Determine the (X, Y) coordinate at the center of the cell enclosing the given text.  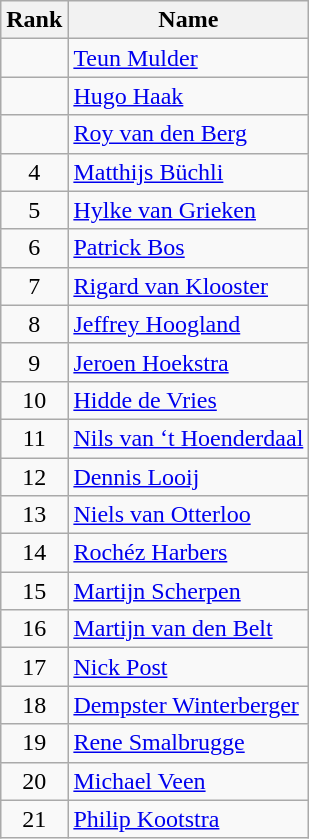
12 (34, 477)
Teun Mulder (188, 58)
21 (34, 819)
20 (34, 781)
10 (34, 400)
15 (34, 591)
Name (188, 20)
Matthijs Büchli (188, 172)
16 (34, 629)
Martijn van den Belt (188, 629)
7 (34, 286)
13 (34, 515)
Dennis Looij (188, 477)
Niels van Otterloo (188, 515)
Rigard van Klooster (188, 286)
4 (34, 172)
Rochéz Harbers (188, 553)
Michael Veen (188, 781)
Martijn Scherpen (188, 591)
Nils van ‘t Hoenderdaal (188, 438)
8 (34, 324)
9 (34, 362)
Patrick Bos (188, 248)
Dempster Winterberger (188, 705)
Philip Kootstra (188, 819)
Rank (34, 20)
Hylke van Grieken (188, 210)
14 (34, 553)
18 (34, 705)
Roy van den Berg (188, 134)
Nick Post (188, 667)
5 (34, 210)
Jeroen Hoekstra (188, 362)
11 (34, 438)
Hugo Haak (188, 96)
19 (34, 743)
Rene Smalbrugge (188, 743)
Jeffrey Hoogland (188, 324)
6 (34, 248)
17 (34, 667)
Hidde de Vries (188, 400)
